Capture the cell that displays the provided text and extract its [x, y] central coordinate. 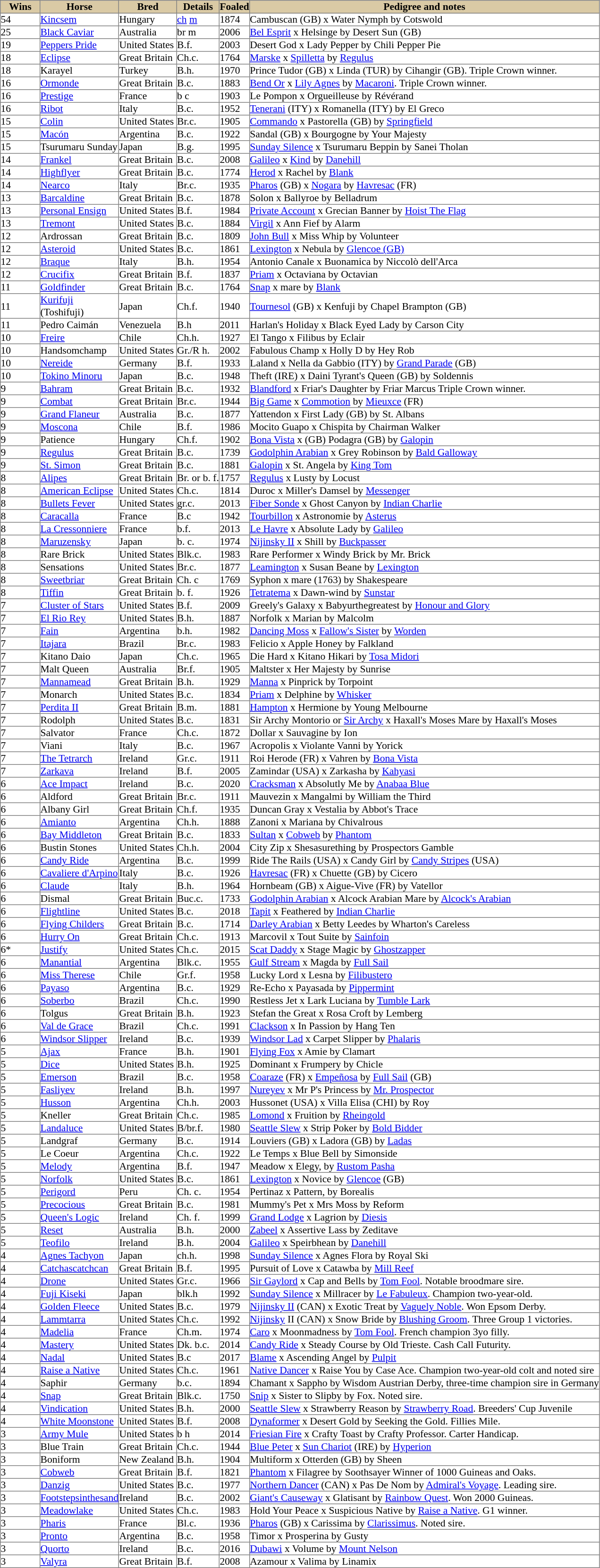
Blame x Ascending Angel by Pulpit [424, 1357]
Pertinaz x Pattern, by Borealis [424, 1192]
Horse [79, 7]
Manna x Pinprick by Torpoint [424, 682]
Private Account x Grecian Banner by Hoist The Flag [424, 211]
Raise a Native [79, 1370]
Reset [79, 1229]
1927 [235, 337]
Salvator [79, 733]
ch m [198, 20]
Desert God x Lady Pepper by Chili Pepper Pie [424, 45]
1901 [235, 1051]
Itajara [79, 643]
Mannamead [79, 682]
Goldfinder [79, 287]
Northern Dancer (CAN) x Pas De Nom by Admiral's Voyage. Leading sire. [424, 1484]
Stefan the Great x Rosa Croft by Lemberg [424, 1013]
1902 [235, 439]
Phantom x Filagree by Soothsayer Winner of 1000 Guineas and Oaks. [424, 1472]
Dice [79, 1064]
1936 [235, 1523]
Asteroid [79, 249]
Eclipse [79, 58]
Dancing Moss x Fallow's Sister by Worden [424, 631]
Windsor Lad x Carpet Slipper by Phalaris [424, 1039]
1834 [235, 694]
New Zealand [148, 1459]
1932 [235, 388]
Details [198, 7]
Albany Girl [79, 809]
Ch. c. [198, 1192]
1991 [235, 1026]
Lomond x Fruition by Rheingold [424, 1115]
1833 [235, 835]
Precocious [79, 1204]
Army Mule [79, 1433]
Multiform x Otterden (GB) by Sheen [424, 1459]
Perigord [79, 1192]
Fabulous Champ x Holly D by Hey Rob [424, 350]
Freire [79, 337]
Peru [148, 1192]
B.g. [198, 147]
Rodolph [79, 720]
Regulus [79, 452]
Nijinsky II x Shill by Buckpasser [424, 541]
Big Game x Commotion by Mieuxce (FR) [424, 401]
Giant's Causeway x Glatisant by Rainbow Quest. Won 2000 Guineas. [424, 1498]
Fasliyev [79, 1090]
ch.h. [198, 1255]
Combat [79, 401]
Golden Fleece [79, 1306]
Tsurumaru Sunday [79, 147]
1888 [235, 822]
Patience [79, 439]
Tiffin [79, 592]
b.f. [198, 529]
Hornbeam (GB) x Aigue-Vive (FR) by Vatellor [424, 886]
54 [20, 20]
Godolphin Arabian x Alcock Arabian Mare by Alcock's Arabian [424, 898]
B/br.f. [198, 1127]
1925 [235, 1064]
Timor x Prosperina by Gusty [424, 1535]
Pedigree and notes [424, 7]
Sunday Silence x Millracer by Le Fabuleux. Champion two-year-old. [424, 1294]
Grand Flaneur [79, 414]
Crucifix [79, 275]
Zabeel x Assertive Lass by Zeditave [424, 1229]
Meadowlake [79, 1510]
Teofilo [79, 1243]
Blue Peter x Sun Chariot (IRE) by Hyperion [424, 1447]
1757 [235, 478]
Cavaliere d'Arpino [79, 873]
Bend Or x Lily Agnes by Macaroni. Triple Crown winner. [424, 83]
Colin [79, 122]
Agnes Tachyon [79, 1255]
Virgil x Ann Fief by Alarm [424, 224]
Ribot [79, 109]
1809 [235, 236]
b c [198, 96]
Sensations [79, 567]
Quorto [79, 1549]
1837 [235, 275]
Cluster of Stars [79, 605]
Wins [20, 7]
1933 [235, 363]
B.m. [198, 707]
Tetratema x Dawn-wind by Sunstar [424, 592]
Boniform [79, 1459]
Zanoni x Mariana by Chivalrous [424, 822]
1733 [235, 898]
Lexington x Nebula by Glencoe (GB) [424, 249]
Emerson [79, 1076]
1774 [235, 173]
Commando x Pastorella (GB) by Springfield [424, 122]
1878 [235, 198]
Laland x Nella da Gabbio (ITY) by Grand Parade (GB) [424, 363]
Coaraze (FR) x Empeñosa by Full Sail (GB) [424, 1076]
Bred [148, 7]
1966 [235, 1280]
Pedro Caimán [79, 325]
Bl.c. [198, 1523]
Tapit x Feathered by Indian Charlie [424, 911]
Macón [79, 134]
Re-Echo x Payasada by Pippermint [424, 988]
Hampton x Hermione by Young Melbourne [424, 707]
Blandford x Friar's Daughter by Friar Marcus Triple Crown winner. [424, 388]
1982 [235, 631]
Marske x Spilletta by Regulus [424, 58]
Cracksman x Absolutly Me by Anabaa Blue [424, 784]
Hussonet (USA) x Villa Elisa (CHI) by Roy [424, 1102]
Moscona [79, 427]
Lucky Lord x Lesna by Filibustero [424, 975]
Le Coeur [79, 1153]
St. Simon [79, 465]
Highflyer [79, 173]
Dynaformer x Desert Gold by Seeking the Gold. Fillies Mile. [424, 1421]
Azamour x Valima by Linamix [424, 1561]
1894 [235, 1382]
Flying Fox x Amie by Clamart [424, 1051]
1947 [235, 1166]
1887 [235, 618]
Priam x Octaviana by Octavian [424, 275]
Cobweb [79, 1472]
Kneller [79, 1115]
Prestige [79, 96]
1977 [235, 1484]
Cambuscan (GB) x Water Nymph by Cotswold [424, 20]
Landgraf [79, 1141]
25 [20, 32]
Dismal [79, 898]
Norfolk x Marian by Malcolm [424, 618]
2017 [235, 1357]
1883 [235, 83]
Candy Ride [79, 860]
19 [20, 45]
Tremont [79, 224]
Prince Tudor (GB) x Linda (TUR) by Cihangir (GB). Triple Crown winner. [424, 71]
Le Pompon x Orgueilleuse by Révérand [424, 96]
1904 [235, 1459]
1884 [235, 224]
Soberbo [79, 1000]
Lammtarra [79, 1319]
1903 [235, 96]
Ajax [79, 1051]
Hurry On [79, 937]
Queen's Logic [79, 1217]
Gulf Stream x Magda by Full Sail [424, 962]
Caracalla [79, 516]
Nureyev x Mr P's Princess by Mr. Prospector [424, 1090]
Ormonde [79, 83]
Danzig [79, 1484]
Felicio x Apple Honey by Falkland [424, 643]
1952 [235, 109]
1955 [235, 962]
Tournesol (GB) x Kenfuji by Chapel Brampton (GB) [424, 306]
b. c. [198, 541]
Drone [79, 1280]
Pharos (GB) x Nogara by Havresac (FR) [424, 185]
Personal Ensign [79, 211]
Bahram [79, 388]
Tenerani (ITY) x Romanella (ITY) by El Greco [424, 109]
Zamindar (USA) x Zarkasha by Kahyasi [424, 771]
Marcovil x Tout Suite by Sainfoin [424, 937]
2009 [235, 605]
br m [198, 32]
American Eclipse [79, 490]
Payaso [79, 988]
Zarkava [79, 771]
Native Dancer x Raise You by Case Ace. Champion two-year-old colt and noted sire [424, 1370]
Bel Esprit x Helsinge by Desert Sun (GB) [424, 32]
Windsor Slipper [79, 1039]
Braque [79, 262]
Flightline [79, 911]
Pursuit of Love x Catawba by Mill Reef [424, 1268]
Greely's Galaxy x Babyurthegreatest by Honour and Glory [424, 605]
1874 [235, 20]
Manantial [79, 962]
Footstepsinthesand [79, 1498]
Scat Daddy x Stage Magic by Ghostzapper [424, 949]
Nijinsky II (CAN) x Exotic Treat by Vaguely Noble. Won Epsom Derby. [424, 1306]
Mocito Guapo x Chispita by Chairman Walker [424, 427]
Flying Childers [79, 924]
Melody [79, 1166]
b.c. [198, 1382]
Tolgus [79, 1013]
B.h [198, 325]
1948 [235, 376]
Harlan's Holiday x Black Eyed Lady by Carson City [424, 325]
1998 [235, 1255]
Saphir [79, 1382]
Peppers Pride [79, 45]
1814 [235, 490]
Bona Vista x (GB) Podagra (GB) by Galopin [424, 439]
Black Caviar [79, 32]
Snap [79, 1396]
Caro x Moonmadness by Tom Fool. French champion 3yo filly. [424, 1331]
2011 [235, 325]
Mastery [79, 1345]
2018 [235, 911]
1821 [235, 1472]
1939 [235, 1039]
Solon x Ballyroe by Belladrum [424, 198]
Havresac (FR) x Chuette (GB) by Cicero [424, 873]
Br. or b. f. [198, 478]
1990 [235, 1000]
1985 [235, 1115]
Syphon x mare (1763) by Shakespeare [424, 580]
Maruzensky [79, 541]
Maltster x Her Majesty by Sunrise [424, 669]
Mauvezin x Mangalmi by William the Third [424, 796]
Dominant x Frumpery by Chicle [424, 1064]
Sweetbriar [79, 580]
Sultan x Cobweb by Phantom [424, 835]
Monarch [79, 694]
6* [20, 949]
Roi Herode (FR) x Vahren by Bona Vista [424, 758]
Handsomchamp [79, 350]
Hold Your Peace x Suspicious Native by Raise a Native. G1 winner. [424, 1510]
Rare Brick [79, 554]
2006 [235, 32]
1980 [235, 1127]
1923 [235, 1013]
La Cressonniere [79, 529]
2020 [235, 784]
Grand Lodge x Lagrion by Diesis [424, 1217]
Friesian Fire x Crafty Toast by Crafty Professor. Carter Handicap. [424, 1433]
El Rio Rey [79, 618]
Miss Therese [79, 975]
Valyra [79, 1561]
Ardrossan [79, 236]
Seattle Slew x Strip Poker by Bold Bidder [424, 1127]
1981 [235, 1204]
1984 [235, 211]
John Bull x Miss Whip by Volunteer [424, 236]
Nearco [79, 185]
Malt Queen [79, 669]
Chamant x Sappho by Wisdom Austrian Derby, three-time champion sire in Germany [424, 1382]
Seattle Slew x Strawberry Reason by Strawberry Road. Breeders' Cup Juvenile [424, 1408]
Priam x Delphine by Whisker [424, 694]
1769 [235, 580]
City Zip x Shesasurething by Prospectors Gamble [424, 847]
Landaluce [79, 1127]
Regulus x Lusty by Locust [424, 478]
White Moonstone [79, 1421]
Fuji Kiseki [79, 1294]
1997 [235, 1090]
Candy Ride x Steady Course by Old Trieste. Cash Call Futurity. [424, 1345]
Galileo x Kind by Danehill [424, 160]
El Tango x Filibus by Eclair [424, 337]
Br.f. [198, 669]
Louviers (GB) x Ladora (GB) by Ladas [424, 1141]
1965 [235, 656]
Galopin x St. Angela by King Tom [424, 465]
Meadow x Elegy, by Rustom Pasha [424, 1166]
Godolphin Arabian x Grey Robinson by Bald Galloway [424, 452]
Madelia [79, 1331]
Fiber Sonde x Ghost Canyon by Indian Charlie [424, 503]
Mummy's Pet x Mrs Moss by Reform [424, 1204]
Yattendon x First Lady (GB) by St. Albans [424, 414]
Herod x Rachel by Blank [424, 173]
Sandal (GB) x Bourgogne by Your Majesty [424, 134]
Darley Arabian x Betty Leedes by Wharton's Careless [424, 924]
Kurifuji (Toshifuji) [79, 306]
Aldford [79, 796]
Die Hard x Kitano Hikari by Tosa Midori [424, 656]
1942 [235, 516]
Duroc x Miller's Damsel by Messenger [424, 490]
Venezuela [148, 325]
Norfolk [79, 1178]
Amianto [79, 822]
Frankel [79, 160]
Tourbillon x Astronomie by Asterus [424, 516]
Dollar x Sauvagine by Ion [424, 733]
Tokino Minoru [79, 376]
Lexington x Novice by Glencoe (GB) [424, 1178]
b. f. [198, 592]
Leamington x Susan Beane by Lexington [424, 567]
Theft (IRE) x Daini Tyrant's Queen (GB) by Soldennis [424, 376]
1750 [235, 1396]
Antonio Canale x Buonamica by Niccolò dell'Arca [424, 262]
Vindication [79, 1408]
Bullets Fever [79, 503]
Fain [79, 631]
Rare Performer x Windy Brick by Mr. Brick [424, 554]
Dubawi x Volume by Mount Nelson [424, 1549]
Dk. b.c. [198, 1345]
Galileo x Speirbhean by Danehill [424, 1243]
gr.c. [198, 503]
1964 [235, 886]
Foaled [235, 7]
1986 [235, 427]
The Tetrarch [79, 758]
Husson [79, 1102]
Acropolis x Violante Vanni by Yorick [424, 745]
Ch.m. [198, 1331]
Catchascatchcan [79, 1268]
Snap x mare by Blank [424, 287]
Gr./R h. [198, 350]
1914 [235, 1141]
1970 [235, 71]
Nereide [79, 363]
Barcaldine [79, 198]
Claude [79, 886]
Clackson x In Passion by Hang Ten [424, 1026]
Duncan Gray x Vestalia by Abbot's Trace [424, 809]
Restless Jet x Lark Luciana by Tumble Lark [424, 1000]
Bay Middleton [79, 835]
1913 [235, 937]
Blue Train [79, 1447]
b.h. [198, 631]
Perdita II [79, 707]
Le Havre x Absolute Lady by Galileo [424, 529]
Le Temps x Blue Bell by Simonside [424, 1153]
Karayel [79, 71]
2005 [235, 771]
1831 [235, 720]
1961 [235, 1370]
Nadal [79, 1357]
Kitano Daio [79, 656]
Bustin Stones [79, 847]
Justify [79, 949]
2015 [235, 949]
1967 [235, 745]
1739 [235, 452]
Val de Grace [79, 1026]
Sir Archy Montorio or Sir Archy x Haxall's Moses Mare by Haxall's Moses [424, 720]
Gr.f. [198, 975]
b h [198, 1433]
2016 [235, 1549]
1979 [235, 1306]
Ace Impact [79, 784]
blk.h [198, 1294]
Snip x Sister to Slipby by Fox. Noted sire. [424, 1396]
Buc.c. [198, 898]
Pronto [79, 1535]
Ch. f. [198, 1217]
1940 [235, 306]
Sunday Silence x Tsurumaru Beppin by Sanei Tholan [424, 147]
Pharos (GB) x Carissima by Clarissimus. Noted sire. [424, 1523]
Ride The Rails (USA) x Candy Girl by Candy Stripes (USA) [424, 860]
Viani [79, 745]
Pharis [79, 1523]
1714 [235, 924]
Nijinsky II (CAN) x Snow Bride by Blushing Groom. Three Group 1 victories. [424, 1319]
Ch. c [198, 580]
1872 [235, 733]
Sir Gaylord x Cap and Bells by Tom Fool. Notable broodmare sire. [424, 1280]
Sunday Silence x Agnes Flora by Royal Ski [424, 1255]
Kincsem [79, 20]
Alipes [79, 478]
Turkey [148, 71]
